Return the [X, Y] coordinate for the center point of the cell that contains the specified text.  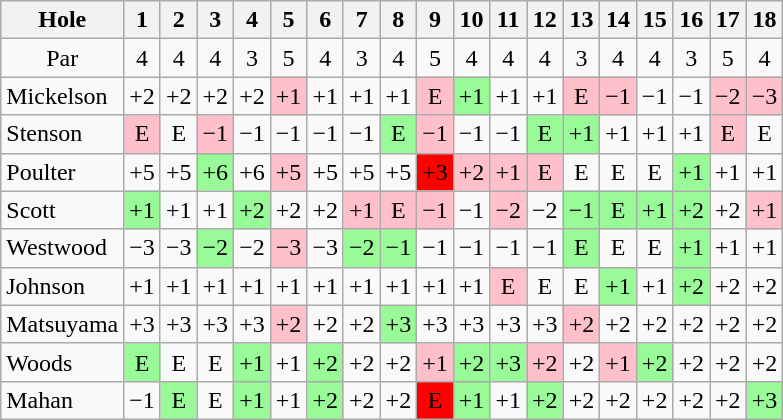
1 [142, 20]
6 [326, 20]
Woods [62, 362]
7 [362, 20]
Mahan [62, 400]
Mickelson [62, 96]
Matsuyama [62, 324]
Westwood [62, 248]
15 [654, 20]
17 [728, 20]
14 [618, 20]
8 [398, 20]
13 [582, 20]
Stenson [62, 134]
Hole [62, 20]
12 [544, 20]
18 [764, 20]
16 [692, 20]
Poulter [62, 172]
Johnson [62, 286]
9 [436, 20]
2 [178, 20]
Par [62, 58]
11 [508, 20]
Scott [62, 210]
10 [472, 20]
